For the text-containing cell, return its midpoint in (X, Y) coordinate format. 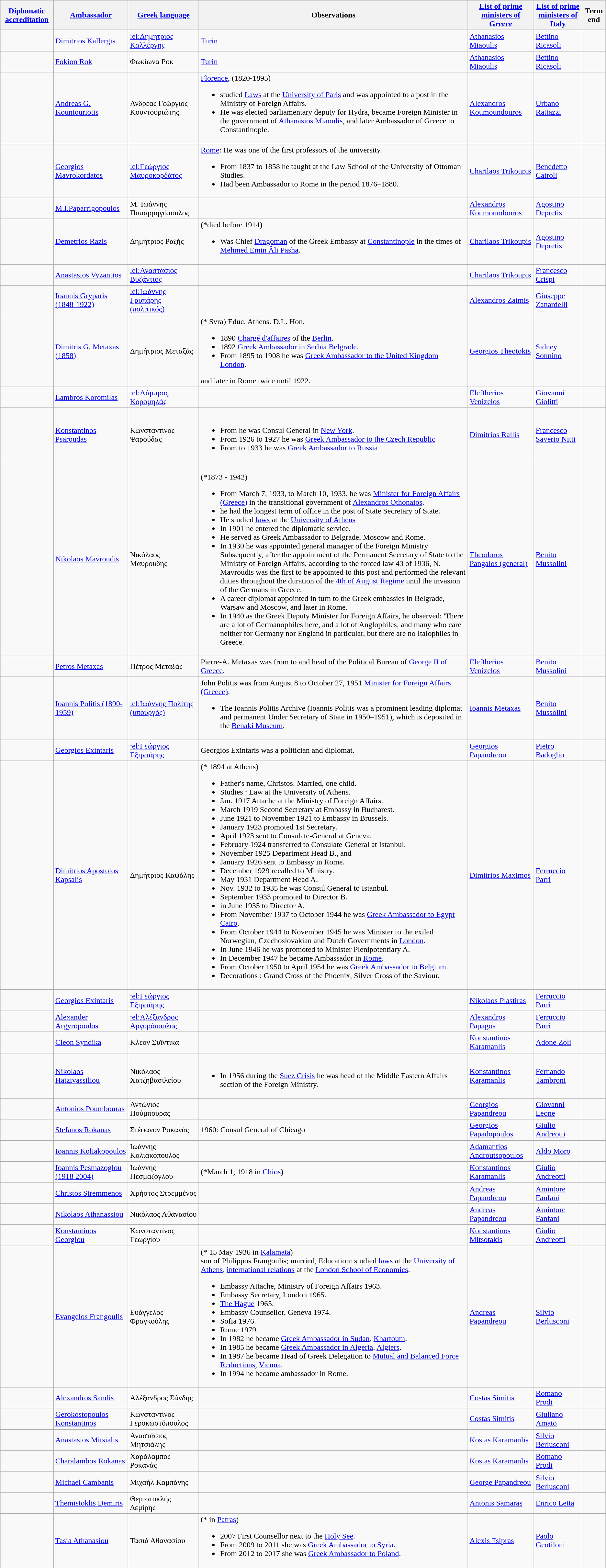
1960: Consul General of Chicago (333, 1130)
Κωνσταντίνος Γεωργίου (164, 1235)
:el:Ιωάννης Γρυπάρης (πολιτικός) (164, 300)
Stefanos Rokanas (91, 1130)
Κωνσταντίνος Ψαρούδας (164, 434)
Sidney Sonnino (558, 351)
Francesco Crispi (558, 275)
Dimitrios Kallergis (91, 41)
Δημήτριος Ραζής (164, 242)
Τασιά Αθανασίου (164, 1540)
Alexander Argyropoulos (91, 1021)
Ευάγγελος Φραγκούλης (164, 1316)
Observations (333, 15)
Gerokostopoulos Konstantinos (91, 1419)
List of prime ministers of Italy (558, 15)
Antonis Samaras (501, 1503)
Konstantinos Psaroudas (91, 434)
Fernando Tambroni (558, 1076)
Giuliano Amato (558, 1419)
:el:Λάμπρος Κορομηλάς (164, 397)
Φωκίωνα Ροκ (164, 62)
:el:Αναστάσιος Βυζάντιος (164, 275)
Ioannis Metaxas (501, 708)
Ioannis Gryparis (1848-1922) (91, 300)
Κωνσταντίνος Γεροκωστόπουλος (164, 1419)
Benedetto Cairoli (558, 171)
Giuseppe Zanardelli (558, 300)
Cleon Syndika (91, 1043)
(*died before 1914)Was Chief Dragoman of the Greek Embassy at Constantinople in the times of Mehmed Emin Âli Pasha. (333, 242)
Christos Stremmenos (91, 1193)
Nikolaos Mavroudis (91, 559)
Theodoros Pangalos (general) (501, 559)
Χρήστος Στρεμμένος (164, 1193)
Ioannis Koliakopoulos (91, 1151)
Αναστάσιος Μητσιάλης (164, 1440)
Giovanni Leone (558, 1109)
Georgios Exintaris was a politician and diplomat. (333, 750)
Konstantinos Mitsotakis (501, 1235)
Giovanni Giolitti (558, 397)
Aldo Moro (558, 1151)
Alexis Tsipras (501, 1540)
Georgios Theotokis (501, 351)
Demetrios Razis (91, 242)
Αντώνιος Πούμπουρας (164, 1109)
Ioannis Pesmazoglou (1918 2004) (91, 1172)
George Papandreou (501, 1482)
Evangelos Frangoulis (91, 1316)
In 1956 during the Suez Crisis he was head of the Middle Eastern Affairs section of the Foreign Ministry. (333, 1076)
Michael Cambanis (91, 1482)
Alexandros Zaimis (501, 300)
Νικόλαος Αθανασίου (164, 1214)
Ιωάννης Πεσμαζόγλου (164, 1172)
Fokion Rok (91, 62)
Francesco Saverio Nitti (558, 434)
Νικόλαος Μαυρουδής (164, 559)
Pierre-A. Metaxas was from to and head of the Political Bureau of George II of Greece. (333, 666)
Antonios Poumbouras (91, 1109)
From he was Consul General in New York.From 1926 to 1927 he was Greek Ambassador to the Czech RepublicFrom to 1933 he was Greek Ambassador to Russia (333, 434)
M. Ιωάννης Παπαρρηγόπουλος (164, 209)
Tasia Athanasiou (91, 1540)
Adone Zoli (558, 1043)
Nikolaos Plastiras (501, 1000)
Δημήτριος Καψάλης (164, 875)
Alexandros Sandis (91, 1398)
Anastasios Mitsialis (91, 1440)
Anastasios Vyzantios (91, 275)
Georgios Mavrokordatos (91, 171)
:el:Δημήτριος Καλλέργης (164, 41)
:el:Ιωάννης Πολίτης (υπουργός) (164, 708)
Στέφανον Ροκανάς (164, 1130)
Δημήτριος Μεταξάς (164, 351)
Pietro Badoglio (558, 750)
Dimitrios Apostolos Kapsalis (91, 875)
Χαράλαμπος Ροκανάς (164, 1461)
:el:Αλέξανδρος Αργυρόπουλος (164, 1021)
Κλεον Συϊντικα (164, 1043)
Georgios Papadopoulos (501, 1130)
:el:Γεώργιος Μαυροκορδάτος (164, 171)
Dimitrios Maximos (501, 875)
Paolo Gentiloni (558, 1540)
Greek language (164, 15)
Μιχαήλ Καμπάνης (164, 1482)
Αλέξανδρος Σάνδης (164, 1398)
Themistoklis Demiris (91, 1503)
Ioannis Politis (1890-1959) (91, 708)
Nikolaos Athanassiou (91, 1214)
Charalambos Rokanas (91, 1461)
Alexandros Papagos (501, 1021)
Term end (594, 15)
Urbano Rattazzi (558, 108)
List of prime ministers of Greece (501, 15)
Νικόλαος Χατζηβασιλείου (164, 1076)
Ανδρέας Γεώργιος Κουντουριώτης (164, 108)
M.I.Paparrigopoulos (91, 209)
Diplomatic accreditation (27, 15)
(*March 1, 1918 in Chios) (333, 1172)
Θεμιστοκλής Δεμίρης (164, 1503)
Ambassador (91, 15)
Konstantinos Georgiou (91, 1235)
Ιωάννης Κολιακόπουλος (164, 1151)
Nikolaos Hatzivassiliou (91, 1076)
Enrico Letta (558, 1503)
Petros Metaxas (91, 666)
Lambros Koromilas (91, 397)
Adamantios Androutsopoulos (501, 1151)
Dimitris G. Metaxas (1858) (91, 351)
Dimitrios Rallis (501, 434)
Andreas G. Kountouriotis (91, 108)
Πέτρος Μεταξάς (164, 666)
